For the text-containing cell, return its midpoint in (x, y) coordinate format. 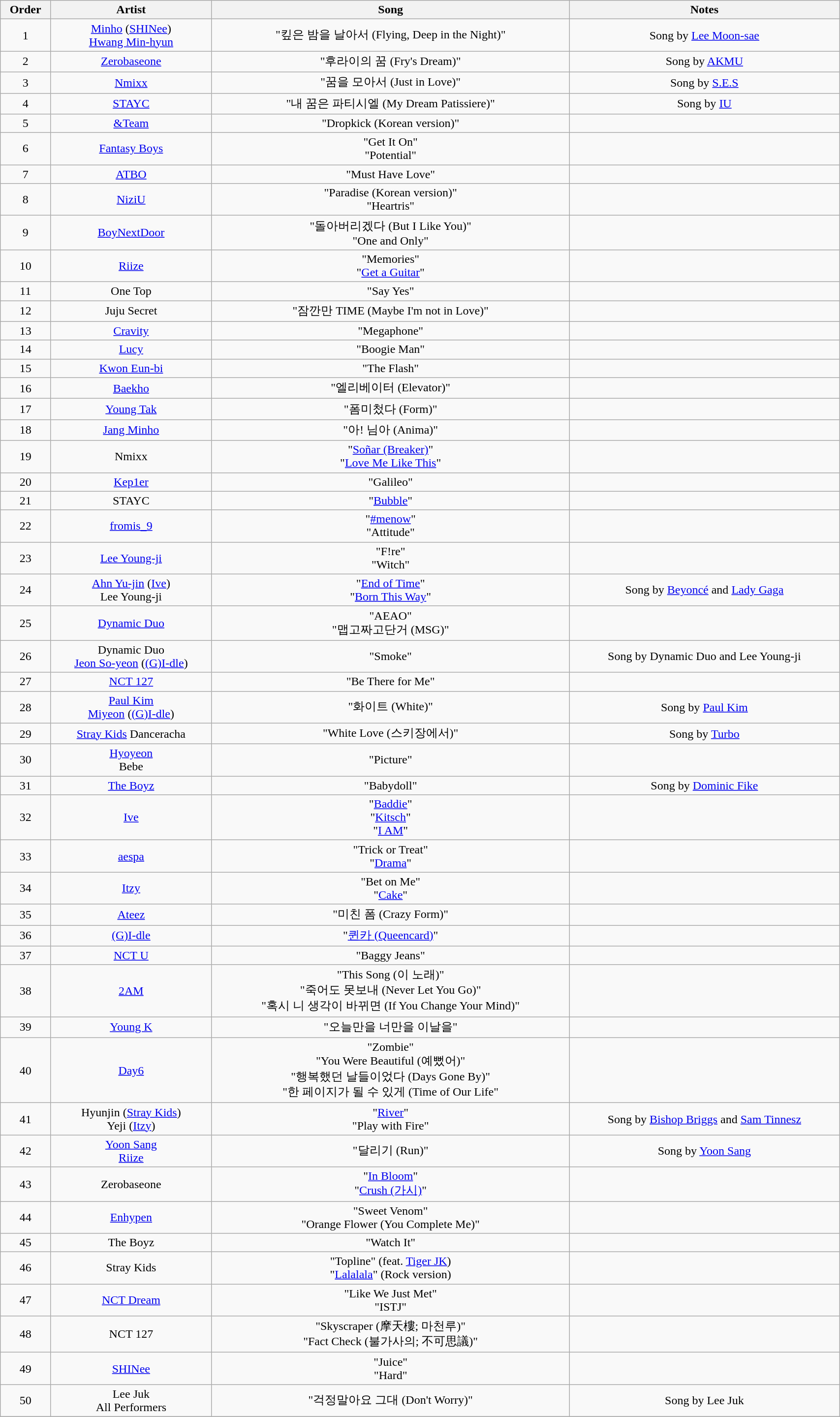
"화이트 (White)" (391, 707)
49 (26, 1368)
HyoyeonBebe (131, 760)
"Dropkick (Korean version)" (391, 124)
"The Flash" (391, 368)
"River""Play with Fire" (391, 1119)
"Smoke" (391, 657)
"후라이의 꿈 (Fry's Dream)" (391, 62)
7 (26, 174)
Paul KimMiyeon ((G)I-dle) (131, 707)
Song by Dominic Fike (705, 786)
"아! 님아 (Anima)" (391, 430)
17 (26, 409)
1 (26, 35)
"Juice""Hard" (391, 1368)
50 (26, 1401)
16 (26, 388)
Song by Turbo (705, 733)
Song by Bishop Briggs and Sam Tinnesz (705, 1119)
33 (26, 856)
32 (26, 818)
"걱정말아요 그대 (Don't Worry)" (391, 1401)
"달리기 (Run)" (391, 1151)
fromis_9 (131, 526)
5 (26, 124)
"Paradise (Korean version)""Heartris" (391, 200)
44 (26, 1217)
Artist (131, 10)
"Must Have Love" (391, 174)
9 (26, 233)
Kwon Eun-bi (131, 368)
Baekho (131, 388)
"내 꿈은 파티시엘 (My Dream Patissiere)" (391, 103)
"킾은 밤을 날아서 (Flying, Deep in the Night)" (391, 35)
"Memories""Get a Guitar" (391, 266)
"퀸카 (Queencard)" (391, 936)
23 (26, 558)
Lee JukAll Performers (131, 1401)
Jang Minho (131, 430)
8 (26, 200)
29 (26, 733)
Order (26, 10)
Ahn Yu-jin (Ive)Lee Young-ji (131, 590)
Song by AKMU (705, 62)
"AEAO""맵고짜고단거 (MSG)" (391, 623)
Stray Kids Danceracha (131, 733)
Song (391, 10)
"Bet on Me""Cake" (391, 888)
2 (26, 62)
46 (26, 1268)
Hyunjin (Stray Kids)Yeji (Itzy) (131, 1119)
14 (26, 349)
"미친 폼 (Crazy Form)" (391, 914)
31 (26, 786)
"Bubble" (391, 501)
Lee Young-ji (131, 558)
BoyNextDoor (131, 233)
24 (26, 590)
48 (26, 1334)
34 (26, 888)
43 (26, 1184)
"Babydoll" (391, 786)
ATBO (131, 174)
Juju Secret (131, 311)
"Zombie""You Were Beautiful (예뻤어)""행복했던 날들이었다 (Days Gone By)""한 페이지가 될 수 있게 (Time of Our Life" (391, 1070)
19 (26, 457)
Song by Paul Kim (705, 707)
37 (26, 955)
"Trick or Treat""Drama" (391, 856)
25 (26, 623)
"잠깐만 TIME (Maybe I'm not in Love)" (391, 311)
Dynamic DuoJeon So-yeon ((G)I-dle) (131, 657)
38 (26, 991)
47 (26, 1300)
Minho (SHINee)Hwang Min-hyun (131, 35)
"Skyscraper (摩天樓; 마천루)""Fact Check (불가사의; 不可思議)" (391, 1334)
"Sweet Venom""Orange Flower (You Complete Me)" (391, 1217)
Yoon SangRiize (131, 1151)
(G)I-dle (131, 936)
"White Love (스키장에서)" (391, 733)
"Soñar (Breaker)""Love Me Like This" (391, 457)
39 (26, 1028)
18 (26, 430)
"In Bloom""Crush (가시)" (391, 1184)
"End of Time""Born This Way" (391, 590)
"Watch It" (391, 1243)
"꿈을 모아서 (Just in Love)" (391, 83)
Day6 (131, 1070)
"Baggy Jeans" (391, 955)
"This Song (이 노래)""죽어도 못보내 (Never Let You Go)""혹시 니 생각이 바뀌면 (If You Change Your Mind)" (391, 991)
Stray Kids (131, 1268)
Song by Dynamic Duo and Lee Young-ji (705, 657)
4 (26, 103)
Notes (705, 10)
&Team (131, 124)
Lucy (131, 349)
26 (26, 657)
"Baddie""Kitsch""I AM" (391, 818)
Young K (131, 1028)
6 (26, 149)
"F!re""Witch" (391, 558)
21 (26, 501)
Kep1er (131, 482)
42 (26, 1151)
15 (26, 368)
"Say Yes" (391, 291)
11 (26, 291)
Itzy (131, 888)
12 (26, 311)
Riize (131, 266)
"Megaphone" (391, 331)
NCT U (131, 955)
20 (26, 482)
"돌아버리겠다 (But I Like You)""One and Only" (391, 233)
One Top (131, 291)
27 (26, 682)
2AM (131, 991)
Ive (131, 818)
"Galileo" (391, 482)
Dynamic Duo (131, 623)
Song by Lee Moon-sae (705, 35)
Fantasy Boys (131, 149)
"#menow""Attitude" (391, 526)
"오늘만을 너만을 이날을" (391, 1028)
"Topline" (feat. Tiger JK)"Lalalala" (Rock version) (391, 1268)
Song by Beyoncé and Lady Gaga (705, 590)
Young Tak (131, 409)
Song by S.E.S (705, 83)
"Be There for Me" (391, 682)
Song by Lee Juk (705, 1401)
22 (26, 526)
"Like We Just Met""ISTJ" (391, 1300)
36 (26, 936)
aespa (131, 856)
Song by Yoon Sang (705, 1151)
"폼미첬다 (Form)" (391, 409)
Ateez (131, 914)
3 (26, 83)
41 (26, 1119)
45 (26, 1243)
"Picture" (391, 760)
35 (26, 914)
Song by IU (705, 103)
NiziU (131, 200)
SHINee (131, 1368)
NCT Dream (131, 1300)
"Get It On""Potential" (391, 149)
Enhypen (131, 1217)
28 (26, 707)
"Boogie Man" (391, 349)
"엘리베이터 (Elevator)" (391, 388)
13 (26, 331)
Cravity (131, 331)
40 (26, 1070)
10 (26, 266)
30 (26, 760)
